Find where the given text appears and provide that cell's center as [X, Y] coordinate. 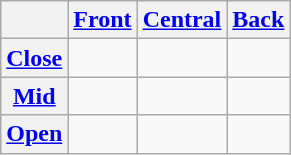
Back [258, 20]
Close [34, 58]
Central [182, 20]
Front [102, 20]
Open [34, 134]
Mid [34, 96]
